Extract the [X, Y] coordinate from the center of the cell holding the provided text.  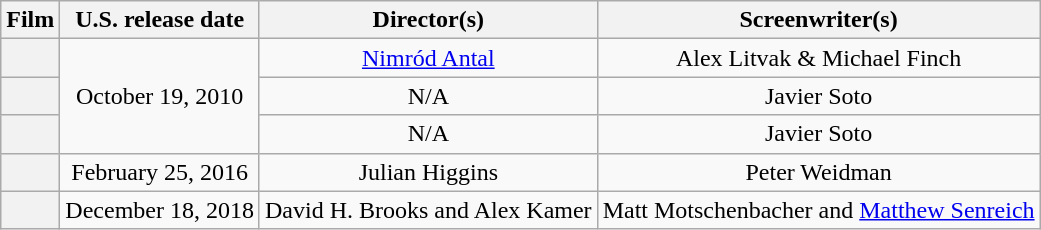
Matt Motschenbacher and Matthew Senreich [818, 210]
Screenwriter(s) [818, 20]
Peter Weidman [818, 172]
Nimród Antal [428, 58]
David H. Brooks and Alex Kamer [428, 210]
Director(s) [428, 20]
October 19, 2010 [160, 96]
Julian Higgins [428, 172]
December 18, 2018 [160, 210]
U.S. release date [160, 20]
Alex Litvak & Michael Finch [818, 58]
Film [30, 20]
February 25, 2016 [160, 172]
